Pinpoint the cell where the given text exists, returning its (X, Y) midpoint coordinate. 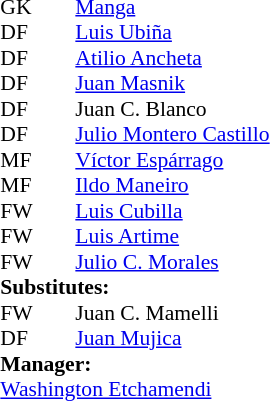
Ildo Maneiro (172, 185)
Julio Montero Castillo (172, 135)
Atilio Ancheta (172, 58)
Juan C. Blanco (172, 109)
Manager: (134, 364)
Luis Ubiña (172, 33)
Juan Masnik (172, 83)
Juan C. Mamelli (172, 313)
Substitutes: (134, 287)
Víctor Espárrago (172, 160)
Luis Cubilla (172, 211)
Julio C. Morales (172, 262)
Juan Mujica (172, 339)
Luis Artime (172, 237)
